For the text-containing cell, return its midpoint in [X, Y] coordinate format. 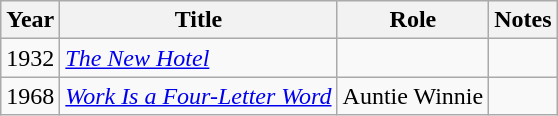
Role [413, 20]
Title [198, 20]
1932 [30, 58]
Work Is a Four-Letter Word [198, 96]
1968 [30, 96]
Auntie Winnie [413, 96]
The New Hotel [198, 58]
Notes [523, 20]
Year [30, 20]
